Return the [X, Y] coordinate for the center point of the cell that contains the specified text.  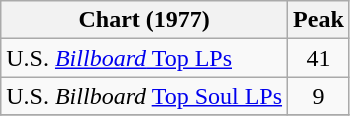
Peak [319, 20]
41 [319, 58]
U.S. Billboard Top Soul LPs [144, 96]
Chart (1977) [144, 20]
9 [319, 96]
U.S. Billboard Top LPs [144, 58]
